Determine the [x, y] coordinate at the center of the cell enclosing the given text.  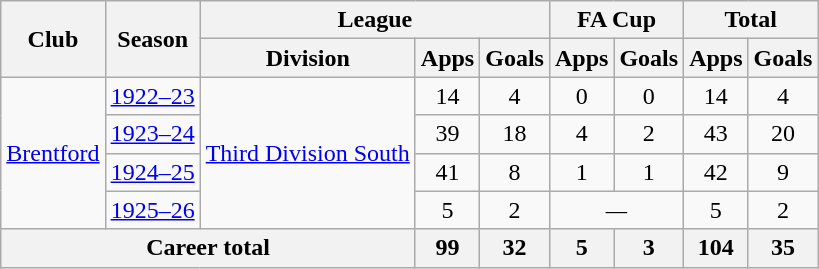
Total [751, 20]
43 [716, 134]
8 [515, 172]
3 [649, 248]
1923–24 [152, 134]
9 [783, 172]
Brentford [53, 153]
1924–25 [152, 172]
18 [515, 134]
42 [716, 172]
FA Cup [616, 20]
Third Division South [308, 153]
20 [783, 134]
League [374, 20]
Club [53, 39]
— [616, 210]
41 [447, 172]
35 [783, 248]
Season [152, 39]
1922–23 [152, 96]
1925–26 [152, 210]
Division [308, 58]
Career total [208, 248]
39 [447, 134]
32 [515, 248]
99 [447, 248]
104 [716, 248]
